Output the [x, y] coordinate of the center of the cell containing the given text.  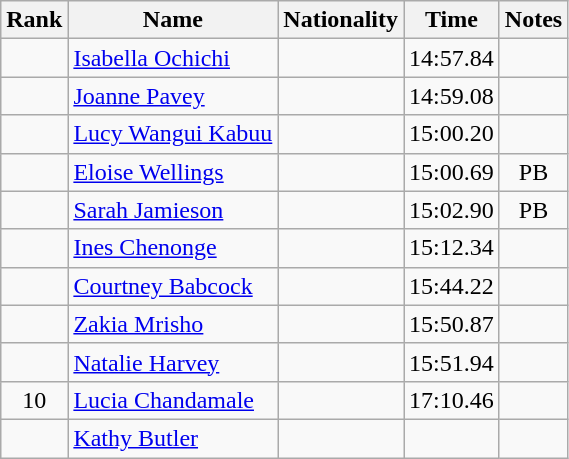
Joanne Pavey [173, 96]
15:02.90 [452, 210]
Courtney Babcock [173, 286]
15:00.20 [452, 134]
Time [452, 20]
Lucia Chandamale [173, 400]
Isabella Ochichi [173, 58]
Name [173, 20]
15:44.22 [452, 286]
15:50.87 [452, 324]
Kathy Butler [173, 438]
Ines Chenonge [173, 248]
17:10.46 [452, 400]
Eloise Wellings [173, 172]
Natalie Harvey [173, 362]
Lucy Wangui Kabuu [173, 134]
Zakia Mrisho [173, 324]
Rank [34, 20]
Nationality [341, 20]
15:00.69 [452, 172]
14:57.84 [452, 58]
Sarah Jamieson [173, 210]
Notes [533, 20]
10 [34, 400]
14:59.08 [452, 96]
15:51.94 [452, 362]
15:12.34 [452, 248]
